Locate the cell with the specified text and output its (X, Y) center coordinate. 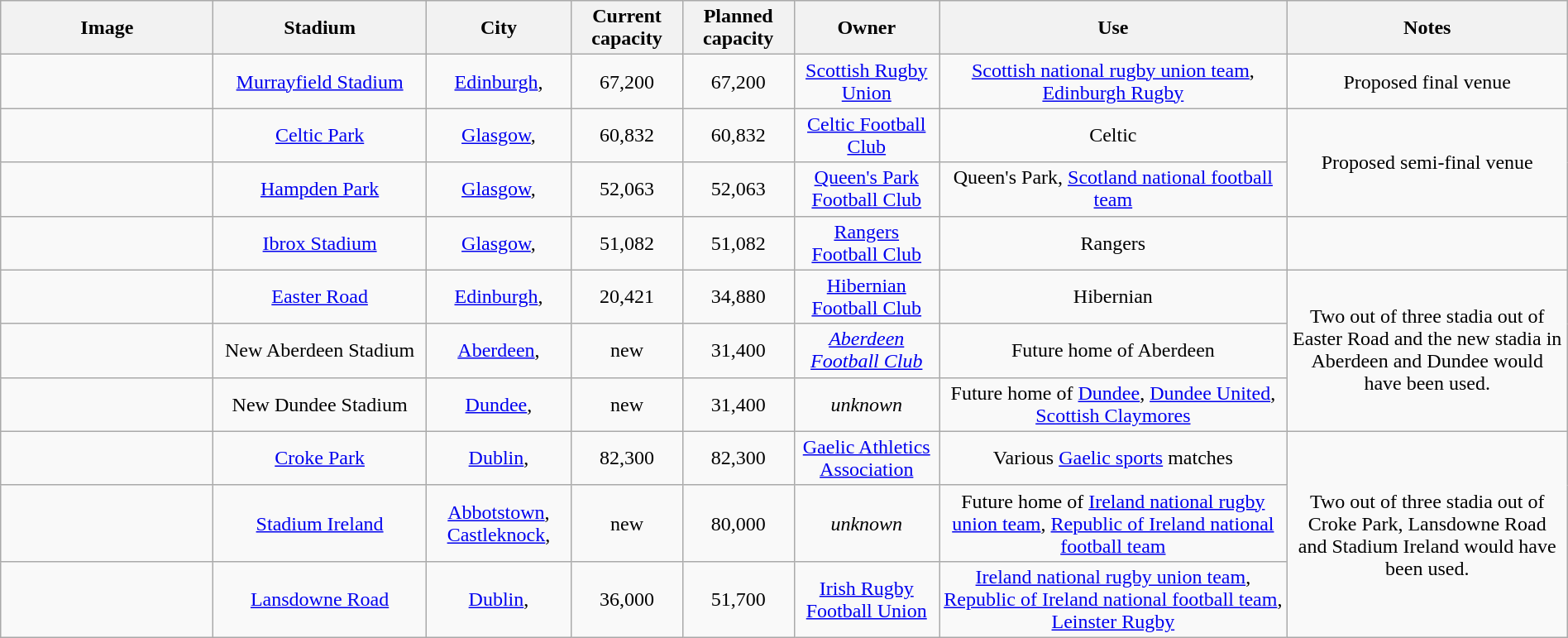
36,000 (627, 599)
Celtic Football Club (867, 136)
Gaelic Athletics Association (867, 458)
Two out of three stadia out of Easter Road and the new stadia in Aberdeen and Dundee would have been used. (1427, 351)
Queen's Park Football Club (867, 189)
Owner (867, 28)
Future home of Aberdeen (1113, 351)
Murrayfield Stadium (319, 81)
Hibernian Football Club (867, 296)
Easter Road (319, 296)
Image (108, 28)
Croke Park (319, 458)
Current capacity (627, 28)
City (499, 28)
Ibrox Stadium (319, 243)
Stadium Ireland (319, 523)
Use (1113, 28)
Notes (1427, 28)
Rangers Football Club (867, 243)
Lansdowne Road (319, 599)
Dundee, (499, 404)
20,421 (627, 296)
Ireland national rugby union team, Republic of Ireland national football team, Leinster Rugby (1113, 599)
51,700 (738, 599)
80,000 (738, 523)
Irish Rugby Football Union (867, 599)
New Aberdeen Stadium (319, 351)
34,880 (738, 296)
Stadium (319, 28)
Queen's Park, Scotland national football team (1113, 189)
Two out of three stadia out of Croke Park, Lansdowne Road and Stadium Ireland would have been used. (1427, 535)
Celtic Park (319, 136)
Rangers (1113, 243)
New Dundee Stadium (319, 404)
Aberdeen, (499, 351)
Proposed final venue (1427, 81)
Various Gaelic sports matches (1113, 458)
Hampden Park (319, 189)
Abbotstown, Castleknock, (499, 523)
Future home of Dundee, Dundee United, Scottish Claymores (1113, 404)
Hibernian (1113, 296)
Scottish national rugby union team, Edinburgh Rugby (1113, 81)
Scottish Rugby Union (867, 81)
Celtic (1113, 136)
Future home of Ireland national rugby union team, Republic of Ireland national football team (1113, 523)
Proposed semi-final venue (1427, 162)
Planned capacity (738, 28)
Aberdeen Football Club (867, 351)
